Return the (X, Y) coordinate for the center point of the cell that contains the specified text.  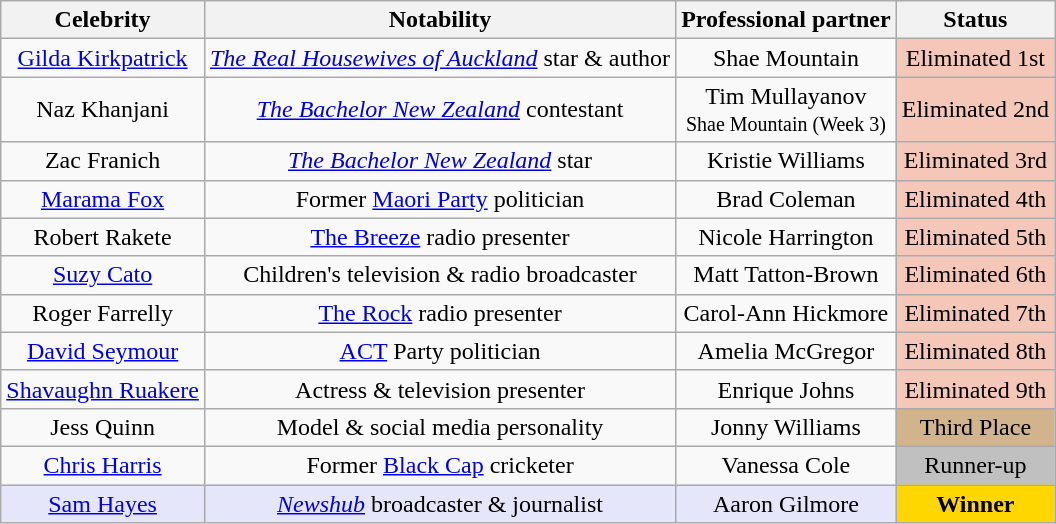
Eliminated 7th (975, 313)
Tim MullayanovShae Mountain (Week 3) (786, 110)
Enrique Johns (786, 389)
Celebrity (103, 20)
Professional partner (786, 20)
Chris Harris (103, 465)
The Bachelor New Zealand contestant (440, 110)
Winner (975, 503)
Eliminated 4th (975, 199)
Notability (440, 20)
Naz Khanjani (103, 110)
The Bachelor New Zealand star (440, 161)
Marama Fox (103, 199)
Children's television & radio broadcaster (440, 275)
The Real Housewives of Auckland star & author (440, 58)
Newshub broadcaster & journalist (440, 503)
Nicole Harrington (786, 237)
The Breeze radio presenter (440, 237)
Eliminated 8th (975, 351)
Kristie Williams (786, 161)
Roger Farrelly (103, 313)
Suzy Cato (103, 275)
ACT Party politician (440, 351)
David Seymour (103, 351)
Third Place (975, 427)
Eliminated 6th (975, 275)
Robert Rakete (103, 237)
Shavaughn Ruakere (103, 389)
Runner-up (975, 465)
Status (975, 20)
Actress & television presenter (440, 389)
The Rock radio presenter (440, 313)
Shae Mountain (786, 58)
Eliminated 2nd (975, 110)
Zac Franich (103, 161)
Eliminated 9th (975, 389)
Model & social media personality (440, 427)
Vanessa Cole (786, 465)
Gilda Kirkpatrick (103, 58)
Eliminated 5th (975, 237)
Amelia McGregor (786, 351)
Brad Coleman (786, 199)
Eliminated 3rd (975, 161)
Former Black Cap cricketer (440, 465)
Former Maori Party politician (440, 199)
Sam Hayes (103, 503)
Jess Quinn (103, 427)
Carol-Ann Hickmore (786, 313)
Aaron Gilmore (786, 503)
Jonny Williams (786, 427)
Eliminated 1st (975, 58)
Matt Tatton-Brown (786, 275)
